Capture the cell that displays the provided text and extract its [x, y] central coordinate. 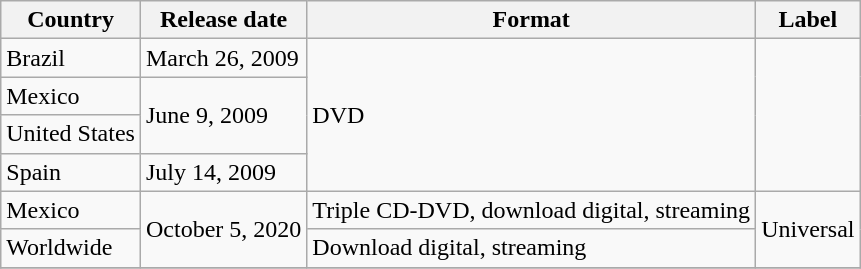
March 26, 2009 [223, 58]
United States [71, 134]
Universal [808, 229]
October 5, 2020 [223, 229]
Label [808, 20]
DVD [532, 115]
Release date [223, 20]
Country [71, 20]
Format [532, 20]
Download digital, streaming [532, 248]
July 14, 2009 [223, 172]
June 9, 2009 [223, 115]
Spain [71, 172]
Worldwide [71, 248]
Brazil [71, 58]
Triple CD-DVD, download digital, streaming [532, 210]
